Return [x, y] of the center of cell containing provided text 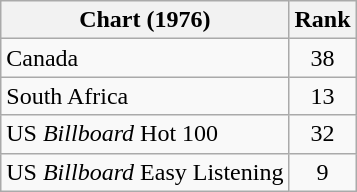
Chart (1976) [145, 20]
13 [322, 96]
38 [322, 58]
US Billboard Easy Listening [145, 172]
Canada [145, 58]
32 [322, 134]
US Billboard Hot 100 [145, 134]
Rank [322, 20]
9 [322, 172]
South Africa [145, 96]
